Find where the given text appears and provide that cell's center as [X, Y] coordinate. 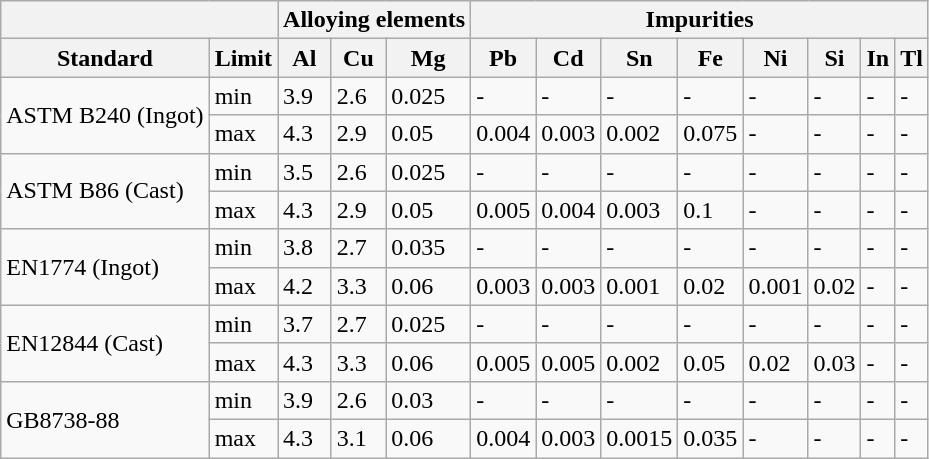
0.0015 [640, 438]
ASTM B86 (Cast) [105, 191]
4.2 [305, 286]
Limit [243, 58]
3.8 [305, 248]
3.5 [305, 172]
EN12844 (Cast) [105, 343]
EN1774 (Ingot) [105, 267]
Cd [568, 58]
Sn [640, 58]
Cu [358, 58]
Tl [912, 58]
Standard [105, 58]
0.075 [710, 134]
Mg [428, 58]
ASTM B240 (Ingot) [105, 115]
Impurities [700, 20]
Si [834, 58]
GB8738-88 [105, 419]
In [878, 58]
Pb [504, 58]
3.1 [358, 438]
0.1 [710, 210]
3.7 [305, 324]
Al [305, 58]
Alloying elements [374, 20]
Ni [776, 58]
Fe [710, 58]
